For the text-containing cell, return its midpoint in [x, y] coordinate format. 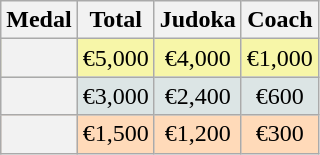
Coach [280, 20]
€300 [280, 134]
€1,000 [280, 58]
Judoka [198, 20]
€4,000 [198, 58]
Total [116, 20]
€5,000 [116, 58]
€2,400 [198, 96]
€3,000 [116, 96]
Medal [39, 20]
€600 [280, 96]
€1,200 [198, 134]
€1,500 [116, 134]
